Locate the cell with the specified text and output its [X, Y] center coordinate. 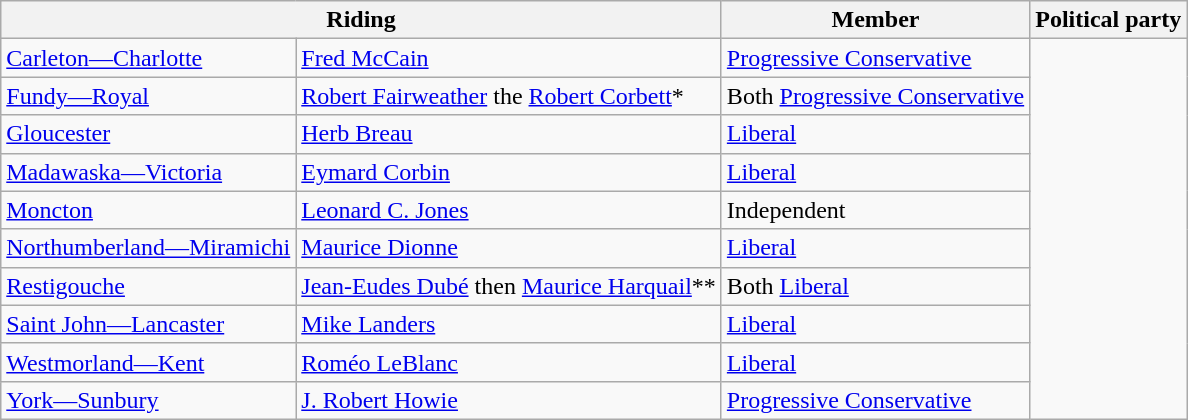
Robert Fairweather the Robert Corbett* [509, 96]
Fundy—Royal [148, 96]
York—Sunbury [148, 400]
Roméo LeBlanc [509, 362]
Member [875, 20]
Leonard C. Jones [509, 210]
Northumberland—Miramichi [148, 248]
Gloucester [148, 134]
Saint John—Lancaster [148, 324]
Riding [362, 20]
Political party [1108, 20]
Mike Landers [509, 324]
Both Progressive Conservative [875, 96]
Restigouche [148, 286]
Both Liberal [875, 286]
J. Robert Howie [509, 400]
Fred McCain [509, 58]
Westmorland—Kent [148, 362]
Carleton—Charlotte [148, 58]
Herb Breau [509, 134]
Independent [875, 210]
Moncton [148, 210]
Jean-Eudes Dubé then Maurice Harquail** [509, 286]
Maurice Dionne [509, 248]
Madawaska—Victoria [148, 172]
Eymard Corbin [509, 172]
